Search for the cell housing the specified text and yield its [x, y] center coordinate. 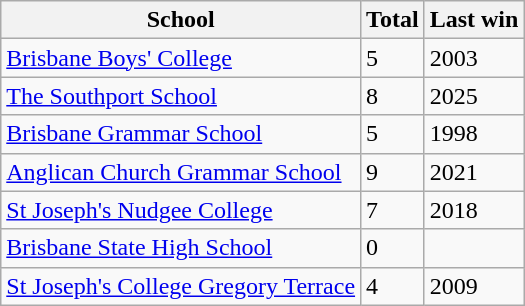
Brisbane Boys' College [181, 58]
Brisbane State High School [181, 248]
1998 [474, 134]
St Joseph's College Gregory Terrace [181, 286]
2003 [474, 58]
Brisbane Grammar School [181, 134]
4 [393, 286]
2009 [474, 286]
St Joseph's Nudgee College [181, 210]
2018 [474, 210]
Anglican Church Grammar School [181, 172]
Last win [474, 20]
2021 [474, 172]
9 [393, 172]
2025 [474, 96]
Total [393, 20]
School [181, 20]
8 [393, 96]
The Southport School [181, 96]
7 [393, 210]
0 [393, 248]
